Capture the cell that displays the provided text and extract its [X, Y] central coordinate. 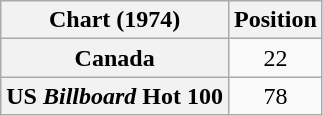
Chart (1974) [115, 20]
Position [276, 20]
US Billboard Hot 100 [115, 96]
22 [276, 58]
78 [276, 96]
Canada [115, 58]
